Capture the cell that displays the provided text and extract its (x, y) central coordinate. 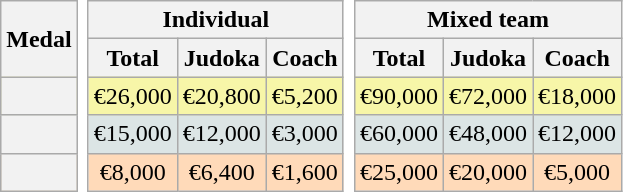
€6,400 (222, 172)
€26,000 (132, 96)
€1,600 (304, 172)
€3,000 (304, 134)
€15,000 (132, 134)
€72,000 (488, 96)
€25,000 (398, 172)
€90,000 (398, 96)
€8,000 (132, 172)
€18,000 (578, 96)
Mixed team (488, 20)
Individual (216, 20)
€48,000 (488, 134)
€5,200 (304, 96)
€60,000 (398, 134)
Medal (39, 39)
€20,800 (222, 96)
€5,000 (578, 172)
€20,000 (488, 172)
